Detect which cell encompasses the target text, then output its (X, Y) center coordinate. 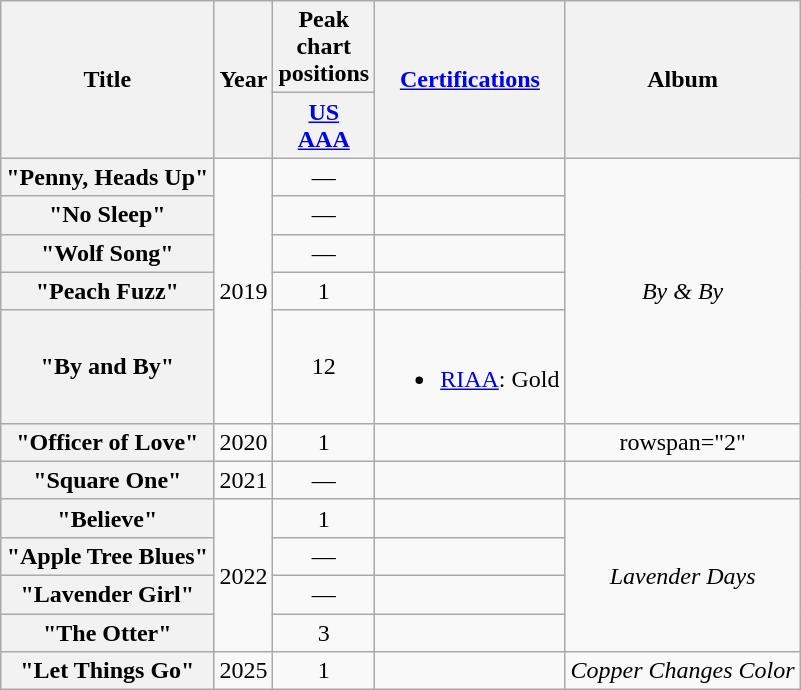
Lavender Days (682, 575)
12 (324, 366)
"No Sleep" (108, 215)
Title (108, 80)
Peakchartpositions (324, 47)
Year (244, 80)
2025 (244, 671)
"Lavender Girl" (108, 594)
2020 (244, 442)
"Wolf Song" (108, 253)
Copper Changes Color (682, 671)
Certifications (470, 80)
"Let Things Go" (108, 671)
"Peach Fuzz" (108, 291)
By & By (682, 290)
"Believe" (108, 518)
3 (324, 633)
RIAA: Gold (470, 366)
"Penny, Heads Up" (108, 177)
2022 (244, 575)
2021 (244, 480)
Album (682, 80)
"Square One" (108, 480)
"Apple Tree Blues" (108, 556)
"The Otter" (108, 633)
"Officer of Love" (108, 442)
2019 (244, 290)
rowspan="2" (682, 442)
"By and By" (108, 366)
USAAA (324, 126)
